Capture the cell that displays the provided text and extract its [X, Y] central coordinate. 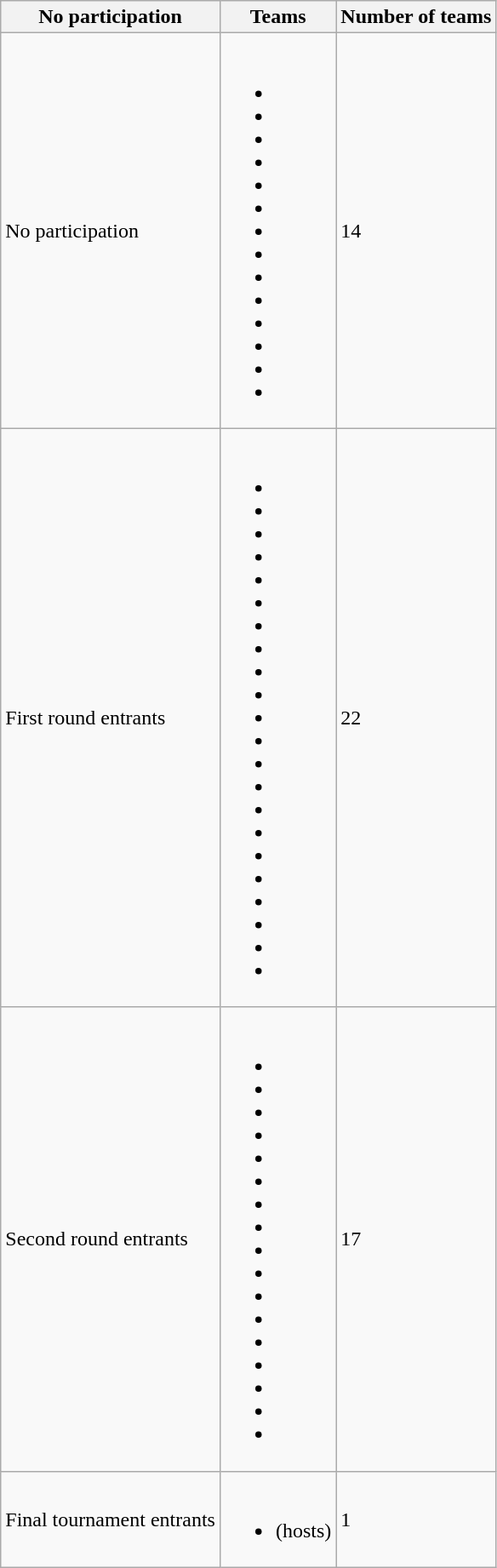
Number of teams [416, 17]
14 [416, 231]
Teams [277, 17]
First round entrants [111, 718]
Second round entrants [111, 1239]
17 [416, 1239]
1 [416, 1519]
22 [416, 718]
(hosts) [277, 1519]
Final tournament entrants [111, 1519]
